Pinpoint the cell where the given text exists, returning its [X, Y] midpoint coordinate. 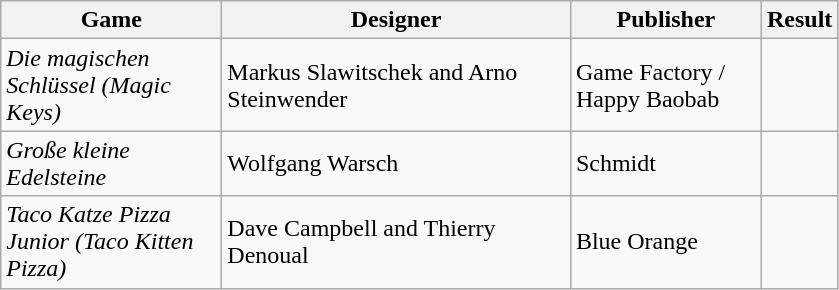
Taco Katze Pizza Junior (Taco Kitten Pizza) [112, 242]
Große kleine Edelsteine [112, 164]
Dave Campbell and Thierry Denoual [396, 242]
Result [799, 20]
Designer [396, 20]
Blue Orange [666, 242]
Game [112, 20]
Die magischen Schlüssel (Magic Keys) [112, 85]
Markus Slawitschek and Arno Steinwender [396, 85]
Game Factory / Happy Baobab [666, 85]
Publisher [666, 20]
Wolfgang Warsch [396, 164]
Schmidt [666, 164]
